Return the (x, y) coordinate for the center point of the cell that contains the specified text.  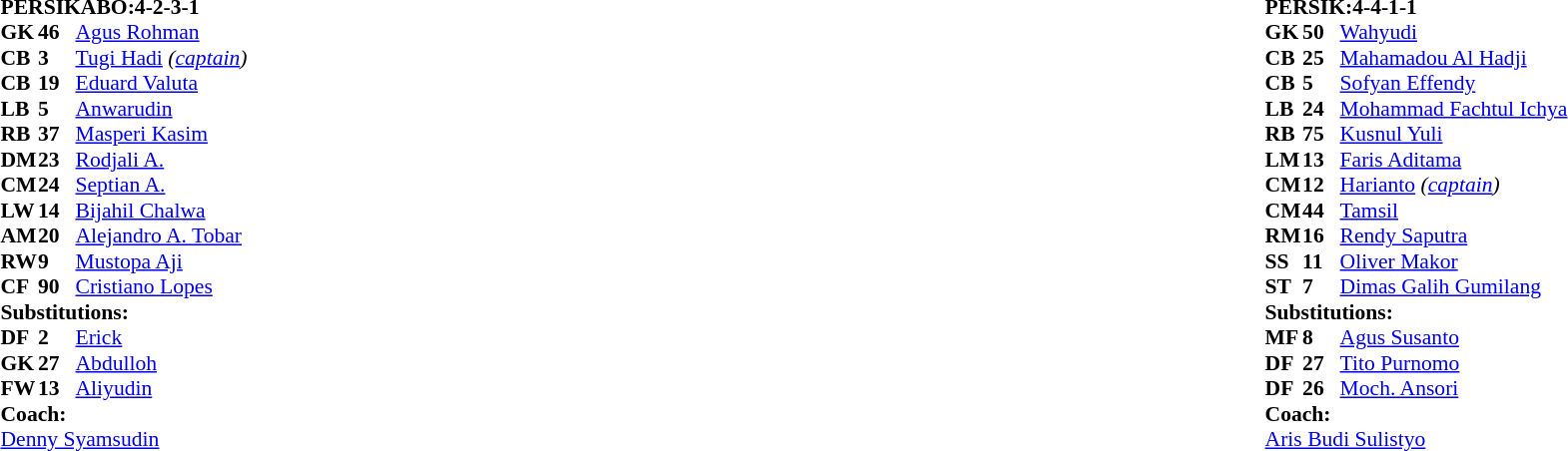
Wahyudi (1454, 33)
Alejandro A. Tobar (162, 236)
LW (19, 211)
2 (57, 338)
Erick (162, 338)
26 (1321, 388)
16 (1321, 236)
Rendy Saputra (1454, 236)
Anwarudin (162, 109)
8 (1321, 338)
19 (57, 83)
FW (19, 388)
SS (1284, 261)
46 (57, 33)
23 (57, 160)
Agus Rohman (162, 33)
Mahamadou Al Hadji (1454, 58)
44 (1321, 211)
Septian A. (162, 185)
75 (1321, 135)
ST (1284, 286)
RM (1284, 236)
Mohammad Fachtul Ichya (1454, 109)
Sofyan Effendy (1454, 83)
11 (1321, 261)
MF (1284, 338)
Bijahil Chalwa (162, 211)
Mustopa Aji (162, 261)
9 (57, 261)
Cristiano Lopes (162, 286)
14 (57, 211)
Harianto (captain) (1454, 185)
Eduard Valuta (162, 83)
3 (57, 58)
DM (19, 160)
37 (57, 135)
Faris Aditama (1454, 160)
20 (57, 236)
Aliyudin (162, 388)
12 (1321, 185)
Tito Purnomo (1454, 363)
RW (19, 261)
Tamsil (1454, 211)
Abdulloh (162, 363)
Agus Susanto (1454, 338)
Dimas Galih Gumilang (1454, 286)
CF (19, 286)
50 (1321, 33)
Moch. Ansori (1454, 388)
Kusnul Yuli (1454, 135)
Masperi Kasim (162, 135)
LM (1284, 160)
25 (1321, 58)
AM (19, 236)
Tugi Hadi (captain) (162, 58)
Oliver Makor (1454, 261)
7 (1321, 286)
Rodjali A. (162, 160)
90 (57, 286)
